Capture the cell that displays the provided text and extract its (x, y) central coordinate. 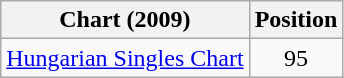
Chart (2009) (125, 20)
95 (296, 58)
Position (296, 20)
Hungarian Singles Chart (125, 58)
